Return the (x, y) coordinate for the center point of the cell that contains the specified text.  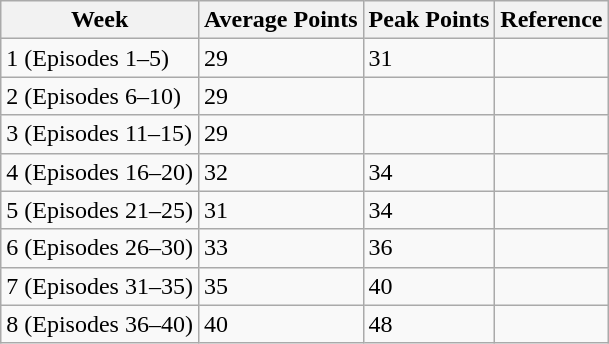
6 (Episodes 26–30) (100, 248)
Week (100, 20)
4 (Episodes 16–20) (100, 172)
33 (280, 248)
8 (Episodes 36–40) (100, 324)
Average Points (280, 20)
7 (Episodes 31–35) (100, 286)
3 (Episodes 11–15) (100, 134)
36 (429, 248)
5 (Episodes 21–25) (100, 210)
48 (429, 324)
2 (Episodes 6–10) (100, 96)
1 (Episodes 1–5) (100, 58)
Peak Points (429, 20)
32 (280, 172)
35 (280, 286)
Reference (552, 20)
